Determine the [x, y] coordinate at the center of the cell enclosing the given text.  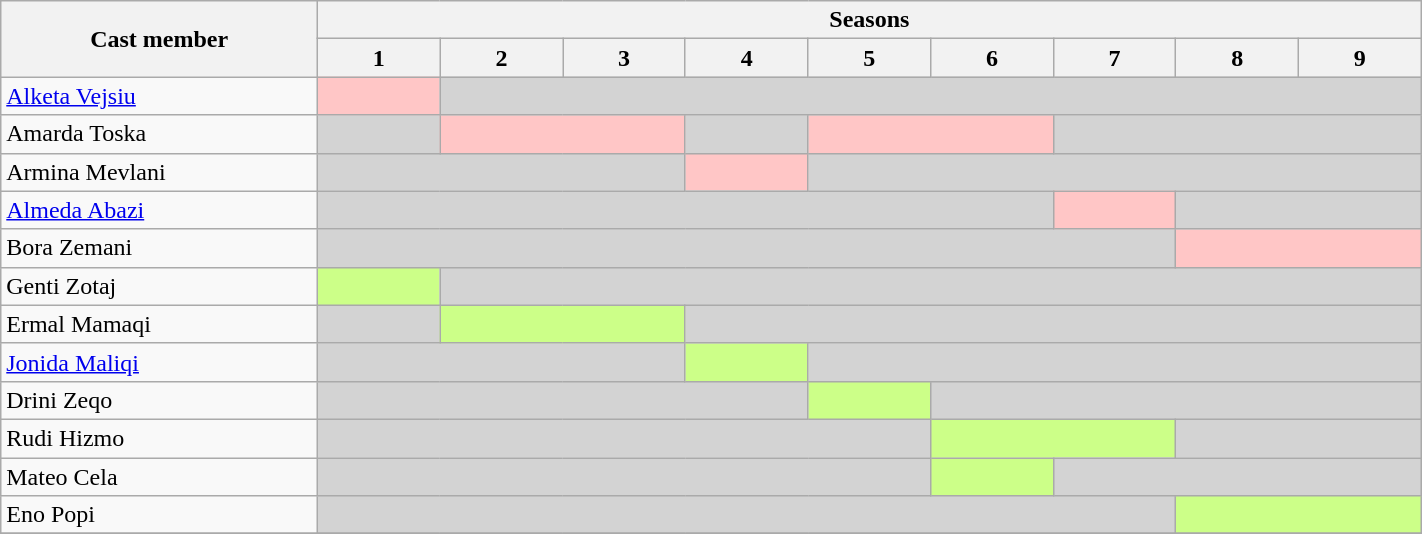
Rudi Hizmo [160, 438]
Genti Zotaj [160, 286]
1 [380, 58]
Almeda Abazi [160, 210]
Eno Popi [160, 515]
Seasons [870, 20]
Mateo Cela [160, 477]
5 [870, 58]
9 [1360, 58]
Drini Zeqo [160, 400]
Amarda Toska [160, 134]
Armina Mevlani [160, 172]
Ermal Mamaqi [160, 324]
8 [1238, 58]
7 [1114, 58]
Bora Zemani [160, 248]
4 [746, 58]
Alketa Vejsiu [160, 96]
3 [624, 58]
Jonida Maliqi [160, 362]
6 [992, 58]
Cast member [160, 39]
2 [502, 58]
